Return (x, y) of the center of cell containing provided text 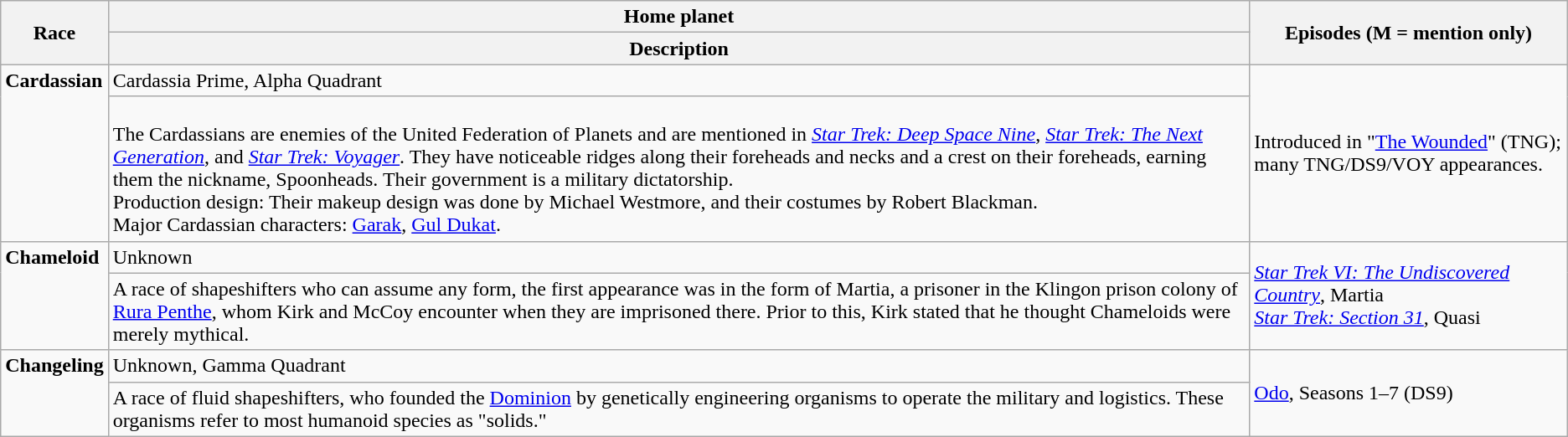
Description (678, 49)
Changeling (54, 393)
Chameloid (54, 296)
Unknown, Gamma Quadrant (678, 366)
Cardassia Prime, Alpha Quadrant (678, 80)
Unknown (678, 257)
Introduced in "The Wounded" (TNG); many TNG/DS9/VOY appearances. (1409, 152)
Star Trek VI: The Undiscovered Country, MartiaStar Trek: Section 31, Quasi (1409, 296)
Race (54, 33)
Cardassian (54, 152)
Episodes (M = mention only) (1409, 33)
Home planet (678, 17)
Odo, Seasons 1–7 (DS9) (1409, 393)
